Find where the given text appears and provide that cell's center as (x, y) coordinate. 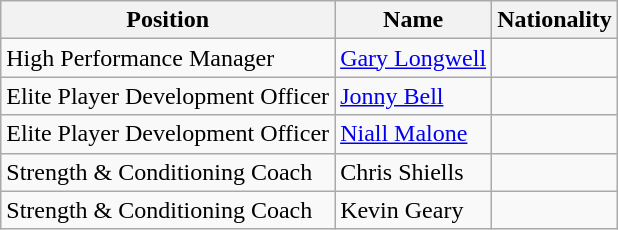
Position (168, 20)
Chris Shiells (414, 172)
Name (414, 20)
Niall Malone (414, 134)
Jonny Bell (414, 96)
High Performance Manager (168, 58)
Gary Longwell (414, 58)
Kevin Geary (414, 210)
Nationality (555, 20)
